Capture the cell that displays the provided text and extract its (X, Y) central coordinate. 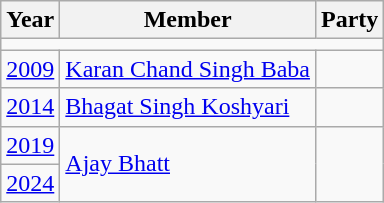
2014 (30, 107)
Karan Chand Singh Baba (188, 69)
Member (188, 20)
Party (349, 20)
Ajay Bhatt (188, 164)
Year (30, 20)
2009 (30, 69)
Bhagat Singh Koshyari (188, 107)
2019 (30, 145)
2024 (30, 183)
